Extract the [X, Y] coordinate from the center of the cell holding the provided text.  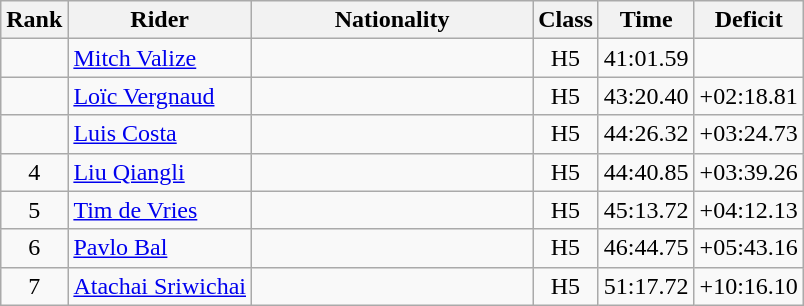
Luis Costa [160, 134]
44:40.85 [646, 172]
44:26.32 [646, 134]
Mitch Valize [160, 58]
Rank [34, 20]
Tim de Vries [160, 210]
41:01.59 [646, 58]
7 [34, 286]
+04:12.13 [748, 210]
6 [34, 248]
Time [646, 20]
5 [34, 210]
45:13.72 [646, 210]
Pavlo Bal [160, 248]
+03:39.26 [748, 172]
Deficit [748, 20]
+02:18.81 [748, 96]
Loïc Vergnaud [160, 96]
51:17.72 [646, 286]
43:20.40 [646, 96]
Class [566, 20]
Nationality [392, 20]
+03:24.73 [748, 134]
4 [34, 172]
Rider [160, 20]
Liu Qiangli [160, 172]
+10:16.10 [748, 286]
+05:43.16 [748, 248]
Atachai Sriwichai [160, 286]
46:44.75 [646, 248]
